Return (X, Y) of the center of cell containing provided text 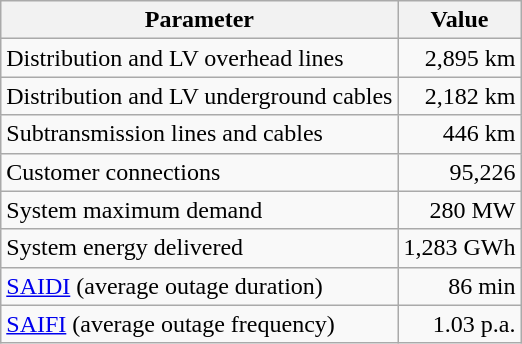
2,895 km (460, 58)
Distribution and LV underground cables (200, 96)
86 min (460, 286)
1.03 p.a. (460, 324)
Subtransmission lines and cables (200, 134)
2,182 km (460, 96)
SAIDI (average outage duration) (200, 286)
System maximum demand (200, 210)
95,226 (460, 172)
Parameter (200, 20)
1,283 GWh (460, 248)
Value (460, 20)
Customer connections (200, 172)
Distribution and LV overhead lines (200, 58)
SAIFI (average outage frequency) (200, 324)
446 km (460, 134)
280 MW (460, 210)
System energy delivered (200, 248)
